Provide the [x, y] coordinate of the cell's center where the given text is located.  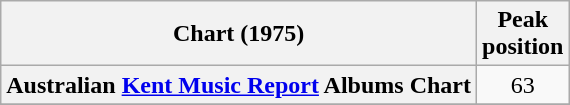
Australian Kent Music Report Albums Chart [239, 85]
63 [523, 85]
Peakposition [523, 34]
Chart (1975) [239, 34]
